Capture the cell that displays the provided text and extract its (x, y) central coordinate. 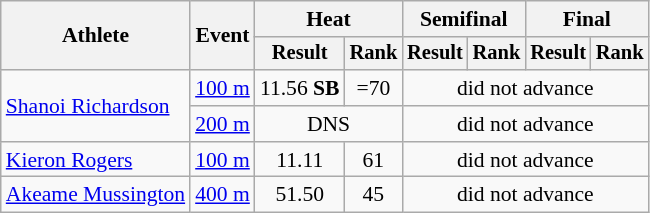
Kieron Rogers (96, 160)
Shanoi Richardson (96, 106)
11.11 (300, 160)
45 (374, 195)
Akeame Mussington (96, 195)
Final (586, 19)
Heat (328, 19)
=70 (374, 88)
Athlete (96, 36)
51.50 (300, 195)
400 m (222, 195)
200 m (222, 124)
DNS (328, 124)
Semifinal (464, 19)
61 (374, 160)
11.56 SB (300, 88)
Event (222, 36)
